Return the [X, Y] coordinate for the center point of the cell that contains the specified text.  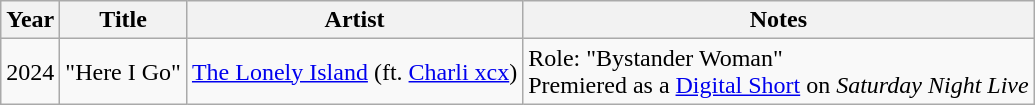
2024 [30, 72]
The Lonely Island (ft. Charli xcx) [354, 72]
Year [30, 20]
"Here I Go" [124, 72]
Role: "Bystander Woman"Premiered as a Digital Short on Saturday Night Live [778, 72]
Artist [354, 20]
Title [124, 20]
Notes [778, 20]
